Return (x, y) of the center of cell containing provided text 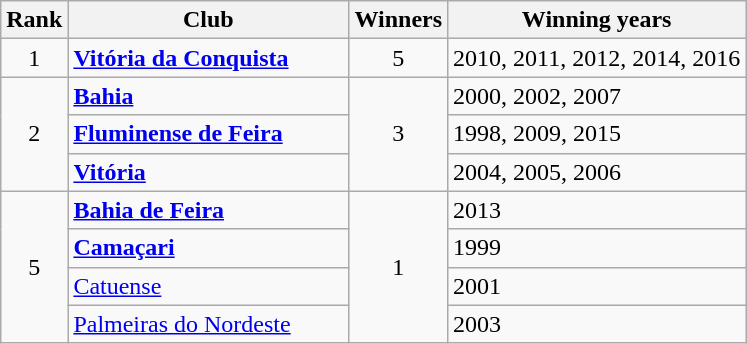
Bahia (208, 96)
1998, 2009, 2015 (597, 134)
Rank (34, 20)
Palmeiras do Nordeste (208, 324)
2010, 2011, 2012, 2014, 2016 (597, 58)
Catuense (208, 286)
2013 (597, 210)
Club (208, 20)
3 (398, 134)
2003 (597, 324)
1999 (597, 248)
Winners (398, 20)
2001 (597, 286)
Vitória (208, 172)
Camaçari (208, 248)
2004, 2005, 2006 (597, 172)
2000, 2002, 2007 (597, 96)
2 (34, 134)
Bahia de Feira (208, 210)
Vitória da Conquista (208, 58)
Winning years (597, 20)
Fluminense de Feira (208, 134)
